Determine the [x, y] coordinate at the center of the cell enclosing the given text.  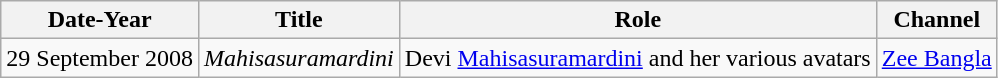
Devi Mahisasuramardini and her various avatars [638, 58]
Title [298, 20]
29 September 2008 [100, 58]
Date-Year [100, 20]
Channel [936, 20]
Zee Bangla [936, 58]
Role [638, 20]
Mahisasuramardini [298, 58]
